From the cell containing the given text, extract its center point as [x, y] coordinate. 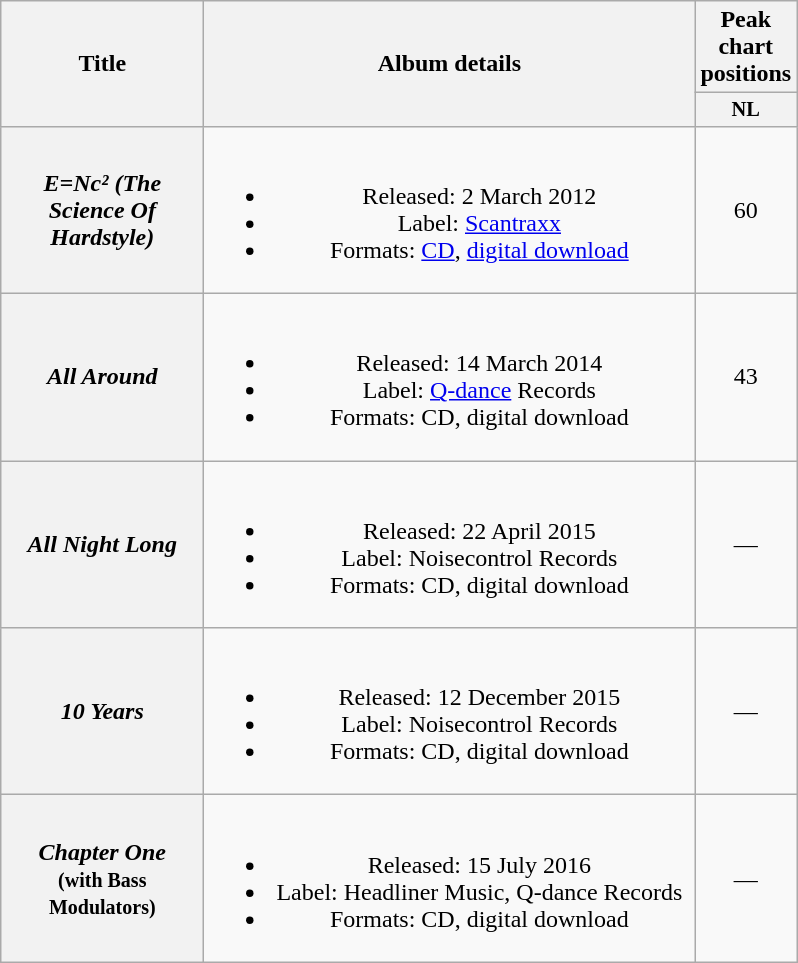
Chapter One(with Bass Modulators) [102, 878]
E=Nc² (The Science Of Hardstyle) [102, 210]
Released: 15 July 2016Label: Headliner Music, Q-dance RecordsFormats: CD, digital download [450, 878]
Peak chart positions [746, 47]
60 [746, 210]
All Night Long [102, 544]
Released: 14 March 2014Label: Q-dance RecordsFormats: CD, digital download [450, 378]
Title [102, 64]
10 Years [102, 712]
43 [746, 378]
NL [746, 110]
Released: 22 April 2015Label: Noisecontrol RecordsFormats: CD, digital download [450, 544]
Released: 12 December 2015Label: Noisecontrol RecordsFormats: CD, digital download [450, 712]
Released: 2 March 2012Label: ScantraxxFormats: CD, digital download [450, 210]
Album details [450, 64]
All Around [102, 378]
